Find where the given text appears and provide that cell's center as [x, y] coordinate. 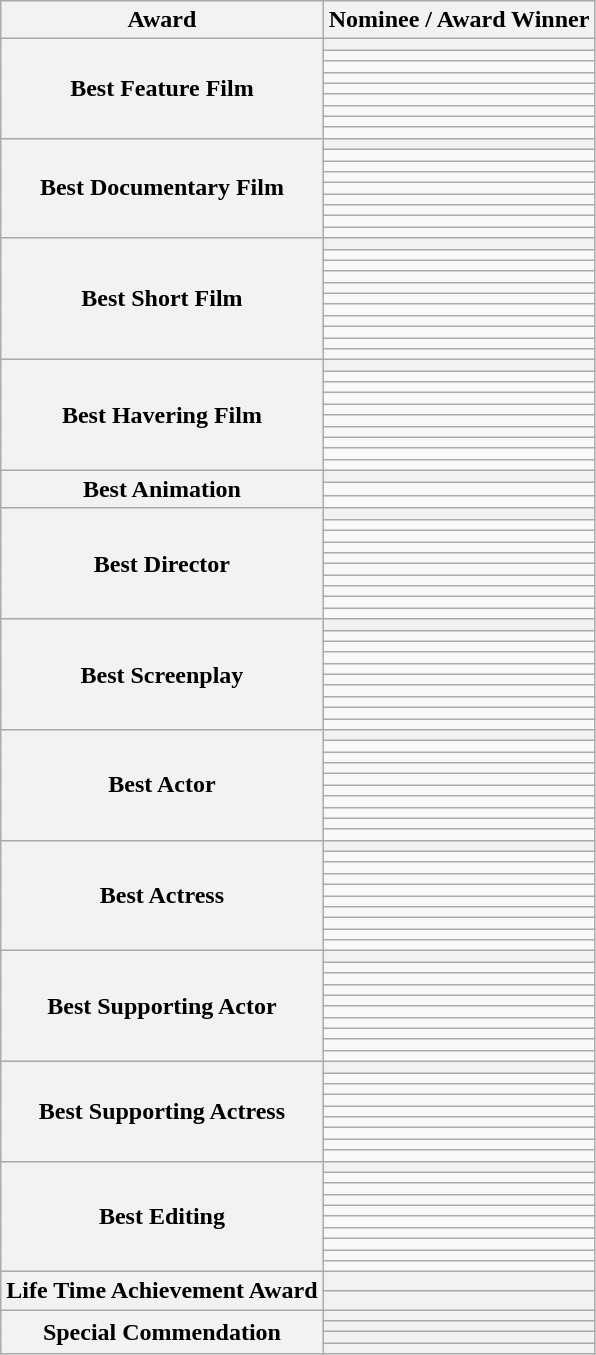
Special Commendation [162, 1332]
Best Documentary Film [162, 188]
Life Time Achievement Award [162, 1291]
Best Short Film [162, 299]
Best Actress [162, 896]
Award [162, 20]
Best Screenplay [162, 674]
Best Feature Film [162, 89]
Best Editing [162, 1216]
Best Director [162, 564]
Best Havering Film [162, 416]
Nominee / Award Winner [459, 20]
Best Actor [162, 786]
Best Supporting Actress [162, 1111]
Best Animation [162, 489]
Best Supporting Actor [162, 1006]
